Locate the cell with the specified text and output its (X, Y) center coordinate. 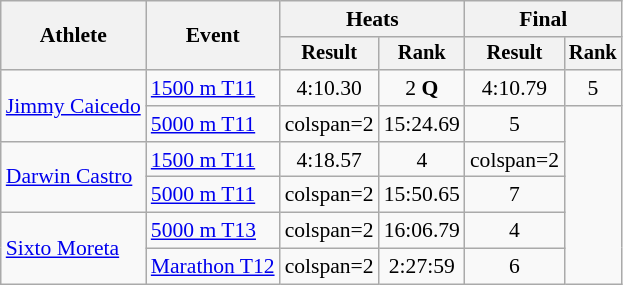
4:18.57 (330, 160)
15:50.65 (422, 195)
Event (213, 36)
5000 m T13 (213, 231)
Marathon T12 (213, 267)
4:10.30 (330, 88)
Athlete (74, 36)
Jimmy Caicedo (74, 106)
6 (514, 267)
7 (514, 195)
Darwin Castro (74, 178)
Sixto Moreta (74, 248)
16:06.79 (422, 231)
Heats (372, 19)
4:10.79 (514, 88)
15:24.69 (422, 124)
2:27:59 (422, 267)
2 Q (422, 88)
Final (544, 19)
